Find where the given text appears and provide that cell's center as [x, y] coordinate. 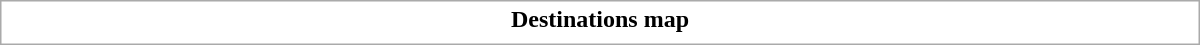
Destinations map [600, 19]
